For the text-containing cell, return its midpoint in (X, Y) coordinate format. 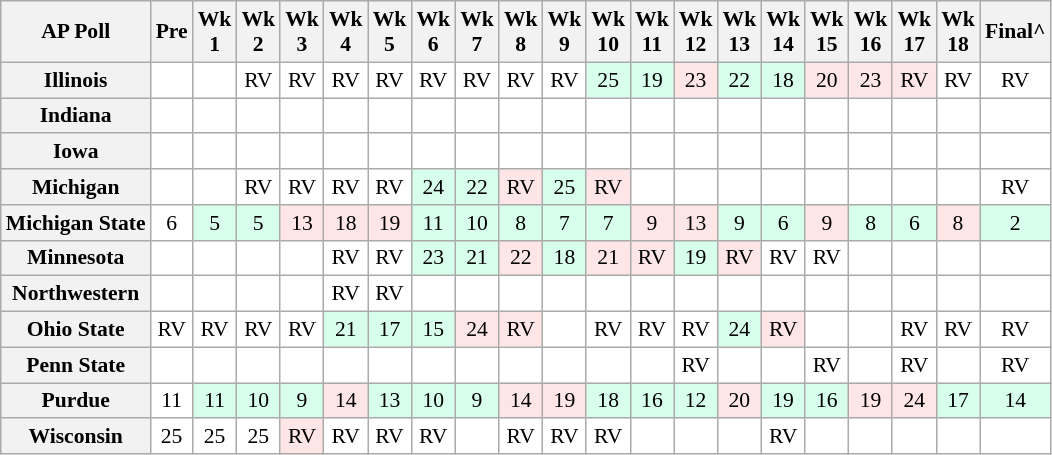
Wk5 (390, 32)
Wk14 (783, 32)
Ohio State (76, 330)
Pre (172, 32)
Wk7 (477, 32)
Michigan (76, 187)
Wk18 (958, 32)
Wisconsin (76, 437)
Michigan State (76, 223)
Minnesota (76, 258)
Iowa (76, 152)
Wk10 (608, 32)
2 (1016, 223)
AP Poll (76, 32)
Wk3 (302, 32)
Wk13 (739, 32)
Final^ (1016, 32)
Wk15 (827, 32)
12 (696, 401)
Wk17 (914, 32)
Wk1 (215, 32)
Illinois (76, 80)
Wk4 (346, 32)
15 (433, 330)
Penn State (76, 365)
Wk9 (565, 32)
Wk11 (652, 32)
Purdue (76, 401)
Wk12 (696, 32)
Wk6 (433, 32)
Northwestern (76, 294)
Wk16 (871, 32)
Wk8 (521, 32)
Wk2 (258, 32)
Indiana (76, 116)
